For the text-containing cell, return its midpoint in (X, Y) coordinate format. 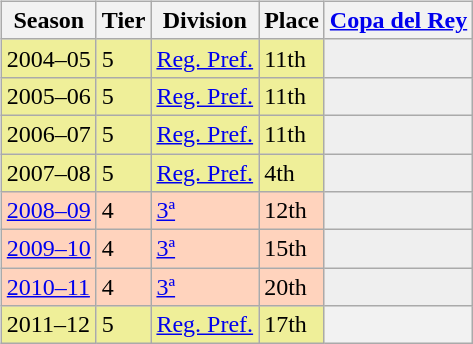
Tier (124, 20)
2008–09 (48, 211)
Copa del Rey (398, 20)
Place (292, 20)
4th (292, 173)
2009–10 (48, 249)
2005–06 (48, 96)
17th (292, 325)
2006–07 (48, 134)
Division (205, 20)
Season (48, 20)
20th (292, 287)
2010–11 (48, 287)
12th (292, 211)
15th (292, 249)
2004–05 (48, 58)
2011–12 (48, 325)
2007–08 (48, 173)
